Capture the cell that displays the provided text and extract its (x, y) central coordinate. 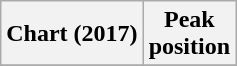
Chart (2017) (72, 34)
Peakposition (189, 34)
